Identify which cell holds the provided text, then report its [x, y] central coordinate. 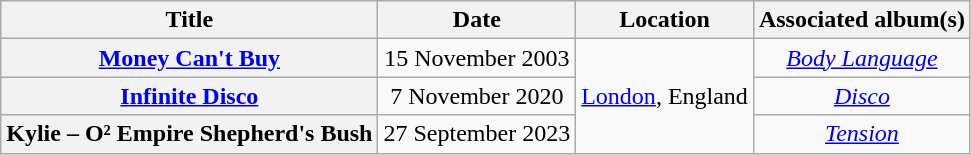
Disco [862, 96]
London, England [665, 96]
27 September 2023 [477, 134]
Body Language [862, 58]
Title [190, 20]
Associated album(s) [862, 20]
Money Can't Buy [190, 58]
Date [477, 20]
15 November 2003 [477, 58]
Kylie – O² Empire Shepherd's Bush [190, 134]
Infinite Disco [190, 96]
7 November 2020 [477, 96]
Location [665, 20]
Tension [862, 134]
